Detect which cell encompasses the target text, then output its (x, y) center coordinate. 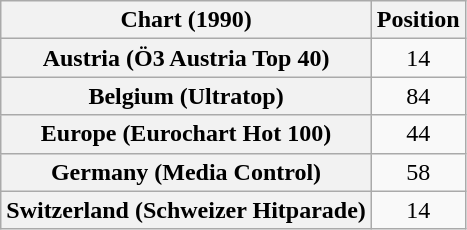
Europe (Eurochart Hot 100) (186, 134)
84 (418, 96)
Austria (Ö3 Austria Top 40) (186, 58)
58 (418, 172)
Belgium (Ultratop) (186, 96)
44 (418, 134)
Germany (Media Control) (186, 172)
Switzerland (Schweizer Hitparade) (186, 210)
Position (418, 20)
Chart (1990) (186, 20)
